Return [x, y] of the center of cell containing provided text 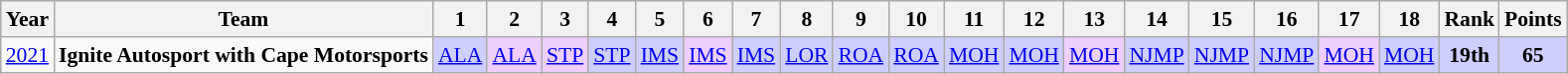
Points [1533, 19]
3 [564, 19]
Ignite Autosport with Cape Motorsports [243, 55]
65 [1533, 55]
12 [1033, 19]
2021 [28, 55]
Team [243, 19]
14 [1157, 19]
2 [514, 19]
18 [1409, 19]
10 [916, 19]
9 [861, 19]
8 [807, 19]
5 [660, 19]
LOR [807, 55]
Year [28, 19]
7 [757, 19]
11 [974, 19]
1 [460, 19]
Rank [1469, 19]
15 [1222, 19]
4 [612, 19]
17 [1349, 19]
6 [707, 19]
16 [1286, 19]
13 [1095, 19]
19th [1469, 55]
